Return (x, y) of the center of cell containing provided text 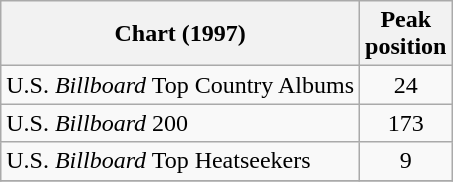
U.S. Billboard Top Country Albums (180, 85)
Chart (1997) (180, 34)
Peakposition (406, 34)
U.S. Billboard 200 (180, 123)
U.S. Billboard Top Heatseekers (180, 161)
24 (406, 85)
173 (406, 123)
9 (406, 161)
